Return the (x, y) coordinate for the center point of the cell that contains the specified text.  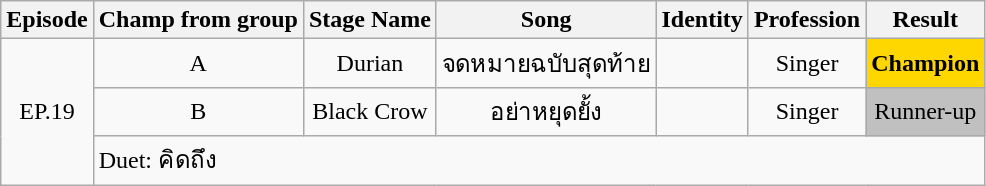
Duet: คิดถึง (539, 160)
Stage Name (370, 20)
จดหมายฉบับสุดท้าย (546, 64)
Runner-up (926, 112)
Identity (702, 20)
Durian (370, 64)
Black Crow (370, 112)
อย่าหยุดยั้ง (546, 112)
B (198, 112)
EP.19 (47, 112)
Champ from group (198, 20)
Episode (47, 20)
Profession (806, 20)
A (198, 64)
Song (546, 20)
Champion (926, 64)
Result (926, 20)
